Capture the cell that displays the provided text and extract its (X, Y) central coordinate. 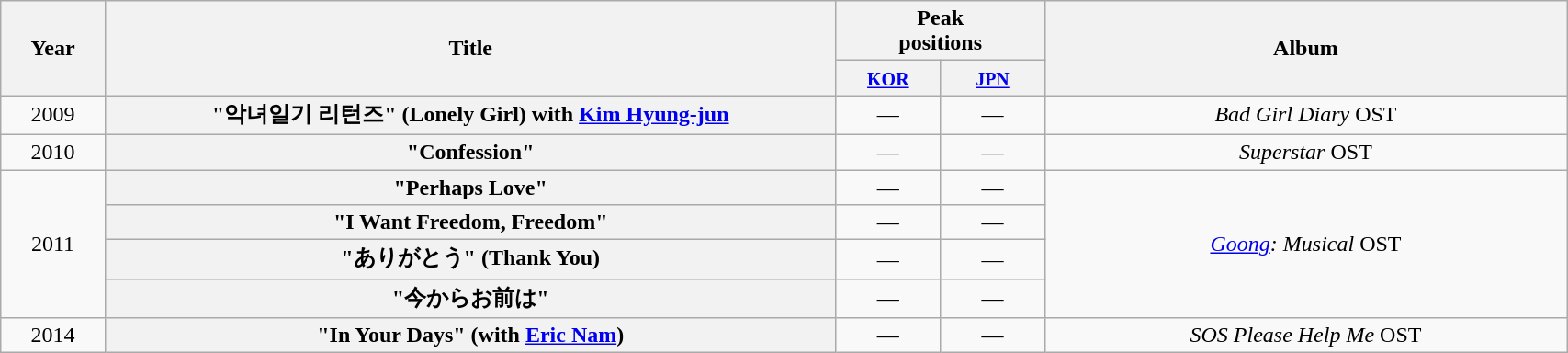
Peakpositions (941, 31)
"Confession" (470, 152)
Year (53, 48)
"악녀일기 리턴즈" (Lonely Girl) with Kim Hyung-jun (470, 116)
Title (470, 48)
"今からお前は" (470, 298)
Bad Girl Diary OST (1305, 116)
"I Want Freedom, Freedom" (470, 222)
Album (1305, 48)
"ありがとう" (Thank You) (470, 259)
JPN (993, 78)
KOR (888, 78)
2011 (53, 243)
2010 (53, 152)
Superstar OST (1305, 152)
Goong: Musical OST (1305, 243)
SOS Please Help Me OST (1305, 336)
"Perhaps Love" (470, 187)
"In Your Days" (with Eric Nam) (470, 336)
2014 (53, 336)
2009 (53, 116)
